Return (x, y) of the center of cell containing provided text 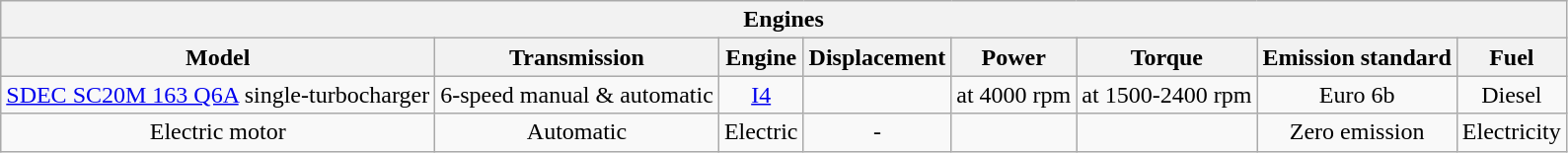
SDEC SC20M 163 Q6A single-turbocharger (218, 95)
Automatic (577, 132)
- (877, 132)
Diesel (1512, 95)
Power (1014, 57)
Euro 6b (1357, 95)
Displacement (877, 57)
Model (218, 57)
Electric motor (218, 132)
Zero emission (1357, 132)
at 4000 rpm (1014, 95)
Transmission (577, 57)
at 1500-2400 rpm (1166, 95)
6-speed manual & automatic (577, 95)
Engines (784, 20)
Emission standard (1357, 57)
Electric (761, 132)
Fuel (1512, 57)
Torque (1166, 57)
Electricity (1512, 132)
I4 (761, 95)
Engine (761, 57)
